Detect which cell encompasses the target text, then output its [x, y] center coordinate. 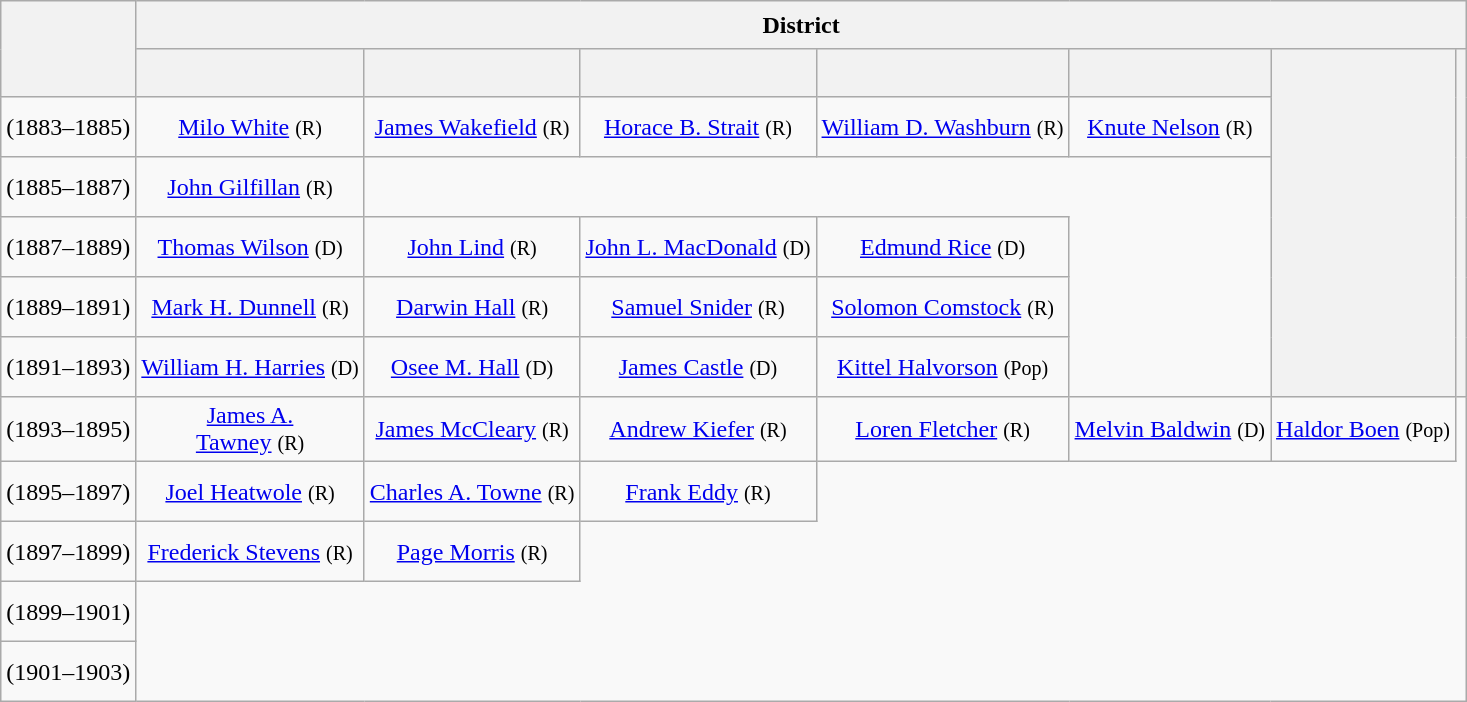
James Castle (D) [698, 367]
Osee M. Hall (D) [472, 367]
Thomas Wilson (D) [250, 247]
James Wakefield (R) [472, 127]
(1893–1895) [68, 430]
Solomon Comstock (R) [942, 307]
(1887–1889) [68, 247]
Charles A. Towne (R) [472, 492]
(1899–1901) [68, 612]
William D. Washburn (R) [942, 127]
(1891–1893) [68, 367]
Kittel Halvorson (Pop) [942, 367]
(1901–1903) [68, 672]
Melvin Baldwin (D) [1170, 430]
Darwin Hall (R) [472, 307]
Horace B. Strait (R) [698, 127]
Samuel Snider (R) [698, 307]
District [802, 25]
Loren Fletcher (R) [942, 430]
Milo White (R) [250, 127]
(1885–1887) [68, 187]
Haldor Boen (Pop) [1364, 430]
(1889–1891) [68, 307]
(1895–1897) [68, 492]
Frederick Stevens (R) [250, 552]
Mark H. Dunnell (R) [250, 307]
John Lind (R) [472, 247]
John Gilfillan (R) [250, 187]
John L. MacDonald (D) [698, 247]
(1897–1899) [68, 552]
Frank Eddy (R) [698, 492]
Joel Heatwole (R) [250, 492]
William H. Harries (D) [250, 367]
Andrew Kiefer (R) [698, 430]
James McCleary (R) [472, 430]
James A.Tawney (R) [250, 430]
Edmund Rice (D) [942, 247]
Page Morris (R) [472, 552]
Knute Nelson (R) [1170, 127]
(1883–1885) [68, 127]
